Return the [x, y] coordinate for the center point of the cell that contains the specified text.  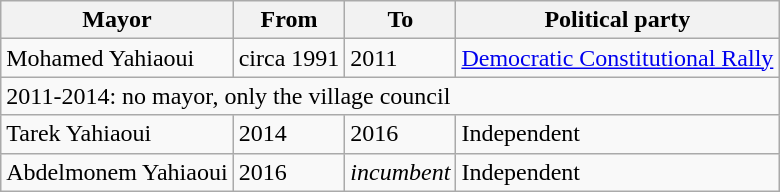
Abdelmonem Yahiaoui [117, 172]
From [289, 20]
2011-2014: no mayor, only the village council [390, 96]
Democratic Constitutional Rally [618, 58]
circa 1991 [289, 58]
incumbent [400, 172]
Political party [618, 20]
2011 [400, 58]
Mayor [117, 20]
Mohamed Yahiaoui [117, 58]
Tarek Yahiaoui [117, 134]
2014 [289, 134]
To [400, 20]
